Identify which cell holds the provided text, then report its [X, Y] central coordinate. 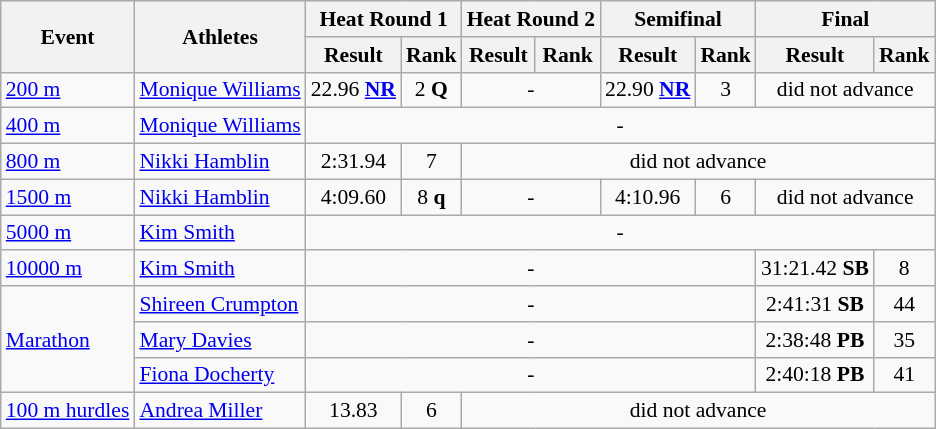
Heat Round 1 [384, 19]
2 Q [432, 90]
2:38:48 PB [815, 340]
Athletes [220, 36]
Heat Round 2 [531, 19]
7 [432, 162]
Final [846, 19]
1500 m [68, 197]
Shireen Crumpton [220, 304]
400 m [68, 126]
31:21.42 SB [815, 269]
800 m [68, 162]
8 [904, 269]
Marathon [68, 340]
5000 m [68, 233]
4:09.60 [354, 197]
3 [726, 90]
4:10.96 [648, 197]
Semifinal [678, 19]
Mary Davies [220, 340]
2:40:18 PB [815, 375]
10000 m [68, 269]
13.83 [354, 411]
35 [904, 340]
22.96 NR [354, 90]
41 [904, 375]
8 q [432, 197]
2:31.94 [354, 162]
200 m [68, 90]
2:41:31 SB [815, 304]
Event [68, 36]
44 [904, 304]
Fiona Docherty [220, 375]
100 m hurdles [68, 411]
22.90 NR [648, 90]
Andrea Miller [220, 411]
